Determine the [x, y] coordinate at the center of the cell enclosing the given text.  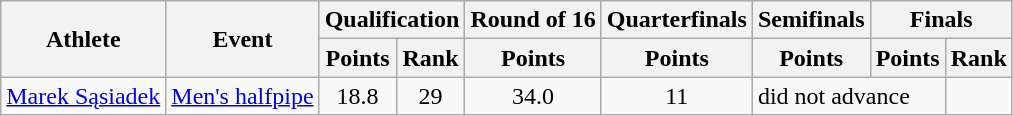
Qualification [392, 20]
Men's halfpipe [242, 96]
29 [430, 96]
18.8 [358, 96]
Semifinals [811, 20]
Event [242, 39]
Finals [941, 20]
Athlete [84, 39]
did not advance [848, 96]
Marek Sąsiadek [84, 96]
Quarterfinals [676, 20]
Round of 16 [533, 20]
11 [676, 96]
34.0 [533, 96]
